Determine the [X, Y] coordinate at the center of the cell enclosing the given text.  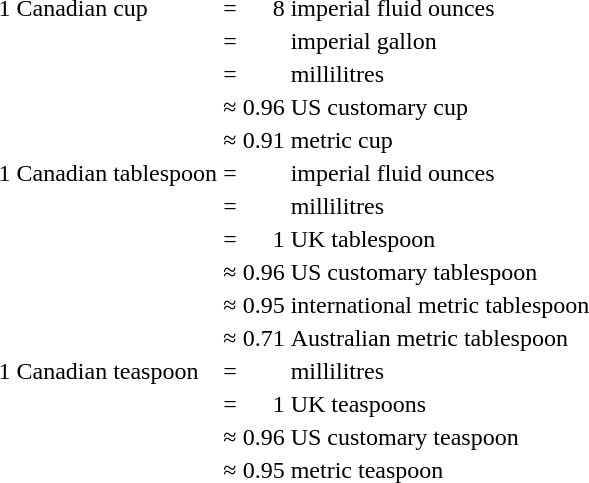
0.91 [264, 140]
0.71 [264, 338]
0.95 [264, 305]
